Provide the (x, y) coordinate of the cell's center where the given text is located.  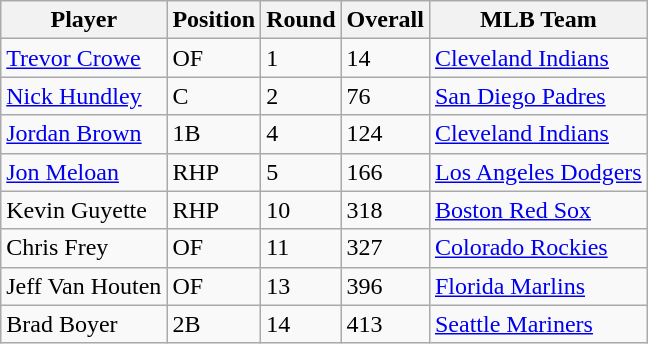
Boston Red Sox (538, 210)
San Diego Padres (538, 96)
11 (301, 248)
Los Angeles Dodgers (538, 172)
Jordan Brown (84, 134)
Trevor Crowe (84, 58)
Brad Boyer (84, 324)
4 (301, 134)
Player (84, 20)
5 (301, 172)
Position (214, 20)
Overall (385, 20)
Florida Marlins (538, 286)
Jeff Van Houten (84, 286)
2 (301, 96)
Round (301, 20)
10 (301, 210)
Nick Hundley (84, 96)
MLB Team (538, 20)
413 (385, 324)
Colorado Rockies (538, 248)
C (214, 96)
Seattle Mariners (538, 324)
2B (214, 324)
318 (385, 210)
327 (385, 248)
1 (301, 58)
13 (301, 286)
1B (214, 134)
Kevin Guyette (84, 210)
396 (385, 286)
166 (385, 172)
Chris Frey (84, 248)
124 (385, 134)
76 (385, 96)
Jon Meloan (84, 172)
